Find where the given text appears and provide that cell's center as (x, y) coordinate. 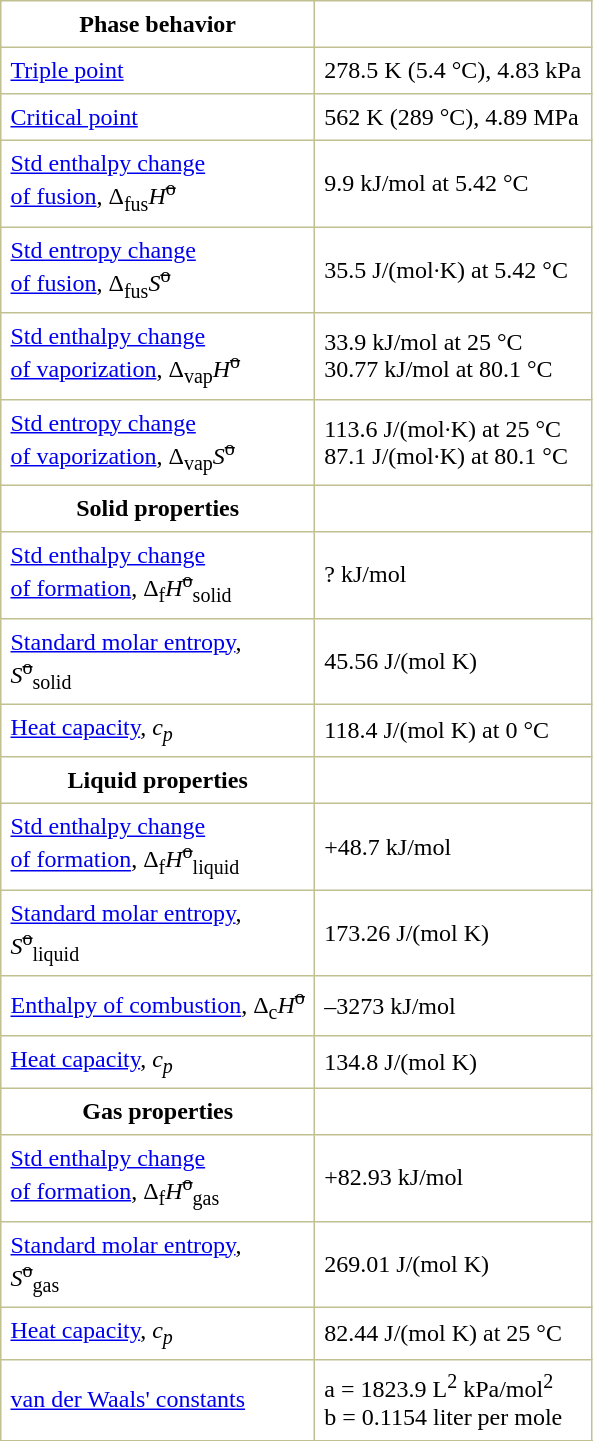
Std enthalpy changeof vaporization, ΔvapHo (158, 356)
9.9 kJ/mol at 5.42 °C (453, 183)
Enthalpy of combustion, ΔcHo (158, 1006)
Triple point (158, 70)
Critical point (158, 117)
562 K (289 °C), 4.89 MPa (453, 117)
+48.7 kJ/mol (453, 847)
Solid properties (158, 508)
33.9 kJ/mol at 25 °C30.77 kJ/mol at 80.1 °C (453, 356)
Liquid properties (158, 780)
Gas properties (158, 1111)
269.01 J/(mol K) (453, 1264)
Standard molar entropy,Soliquid (158, 933)
Std enthalpy changeof fusion, ΔfusHo (158, 183)
–3273 kJ/mol (453, 1006)
118.4 J/(mol K) at 0 °C (453, 730)
35.5 J/(mol·K) at 5.42 °C (453, 270)
Std enthalpy changeof formation, ΔfHosolid (158, 575)
van der Waals' constants (158, 1400)
+82.93 kJ/mol (453, 1178)
Std entropy changeof fusion, ΔfusSo (158, 270)
Phase behavior (158, 24)
Standard molar entropy,Sosolid (158, 661)
? kJ/mol (453, 575)
134.8 J/(mol K) (453, 1062)
Std entropy changeof vaporization, ΔvapSo (158, 442)
Std enthalpy changeof formation, ΔfHogas (158, 1178)
Standard molar entropy,Sogas (158, 1264)
Std enthalpy changeof formation, ΔfHoliquid (158, 847)
278.5 K (5.4 °C), 4.83 kPa (453, 70)
173.26 J/(mol K) (453, 933)
a = 1823.9 L2 kPa/mol2 b = 0.1154 liter per mole (453, 1400)
113.6 J/(mol·K) at 25 °C87.1 J/(mol·K) at 80.1 °C (453, 442)
45.56 J/(mol K) (453, 661)
82.44 J/(mol K) at 25 °C (453, 1334)
